For the text-containing cell, return its midpoint in (x, y) coordinate format. 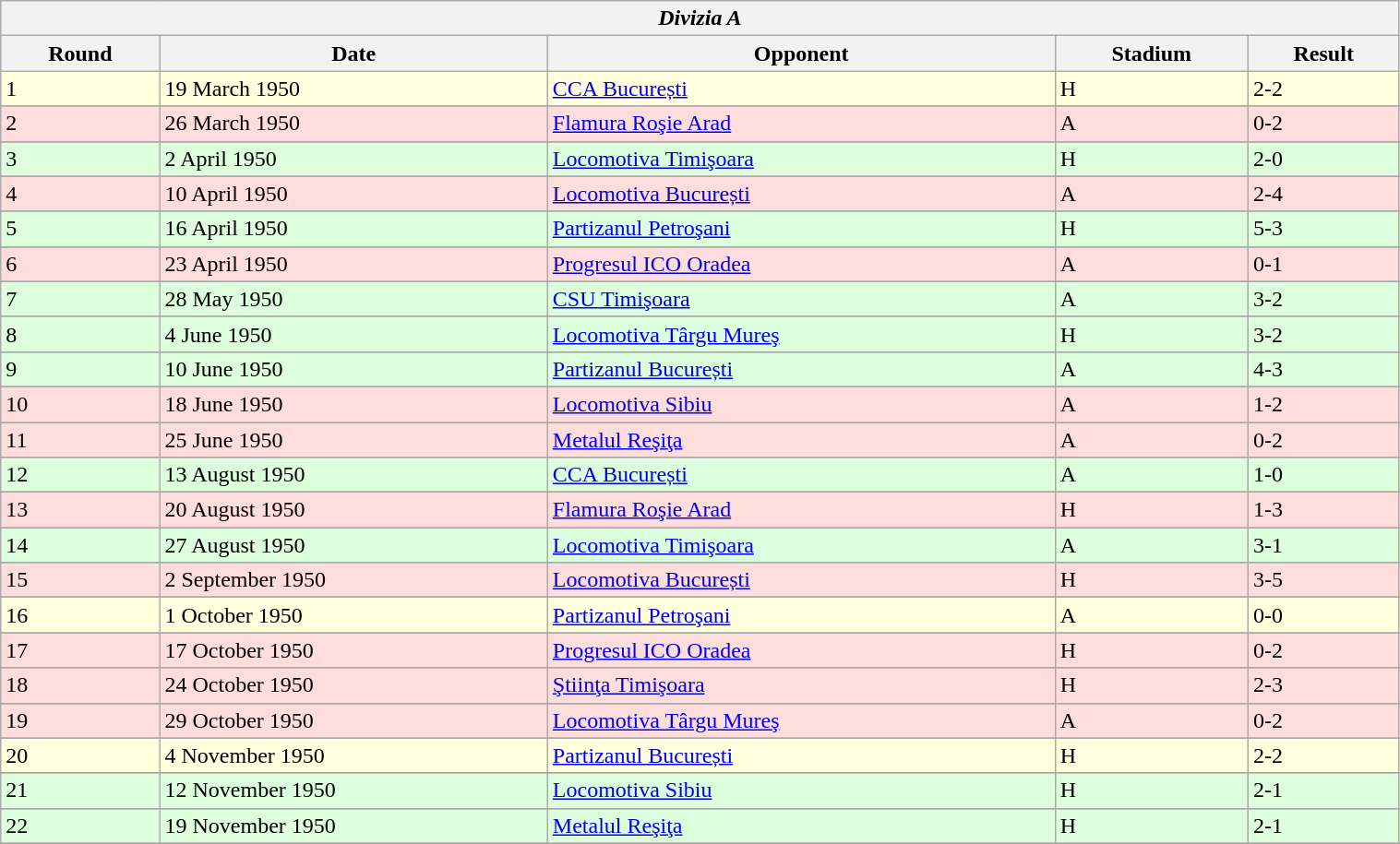
1-2 (1323, 404)
22 (80, 826)
Date (353, 53)
12 (80, 475)
3-1 (1323, 545)
9 (80, 369)
3-5 (1323, 580)
29 October 1950 (353, 720)
Stadium (1152, 53)
7 (80, 299)
1-0 (1323, 475)
4 (80, 194)
14 (80, 545)
1 October 1950 (353, 615)
12 November 1950 (353, 791)
18 June 1950 (353, 404)
16 (80, 615)
13 (80, 510)
17 (80, 650)
10 (80, 404)
1 (80, 89)
Opponent (801, 53)
Round (80, 53)
18 (80, 685)
Ştiinţa Timişoara (801, 685)
4 June 1950 (353, 334)
8 (80, 334)
19 November 1950 (353, 826)
10 April 1950 (353, 194)
17 October 1950 (353, 650)
23 April 1950 (353, 264)
2-3 (1323, 685)
28 May 1950 (353, 299)
24 October 1950 (353, 685)
2-4 (1323, 194)
3 (80, 159)
19 March 1950 (353, 89)
26 March 1950 (353, 124)
16 April 1950 (353, 229)
27 August 1950 (353, 545)
1-3 (1323, 510)
4 November 1950 (353, 755)
Result (1323, 53)
25 June 1950 (353, 440)
4-3 (1323, 369)
Divizia A (700, 18)
2 September 1950 (353, 580)
CSU Timişoara (801, 299)
2-0 (1323, 159)
6 (80, 264)
13 August 1950 (353, 475)
19 (80, 720)
2 April 1950 (353, 159)
20 (80, 755)
10 June 1950 (353, 369)
0-1 (1323, 264)
11 (80, 440)
0-0 (1323, 615)
5 (80, 229)
5-3 (1323, 229)
2 (80, 124)
20 August 1950 (353, 510)
15 (80, 580)
21 (80, 791)
